Return the (X, Y) coordinate for the center point of the cell that contains the specified text.  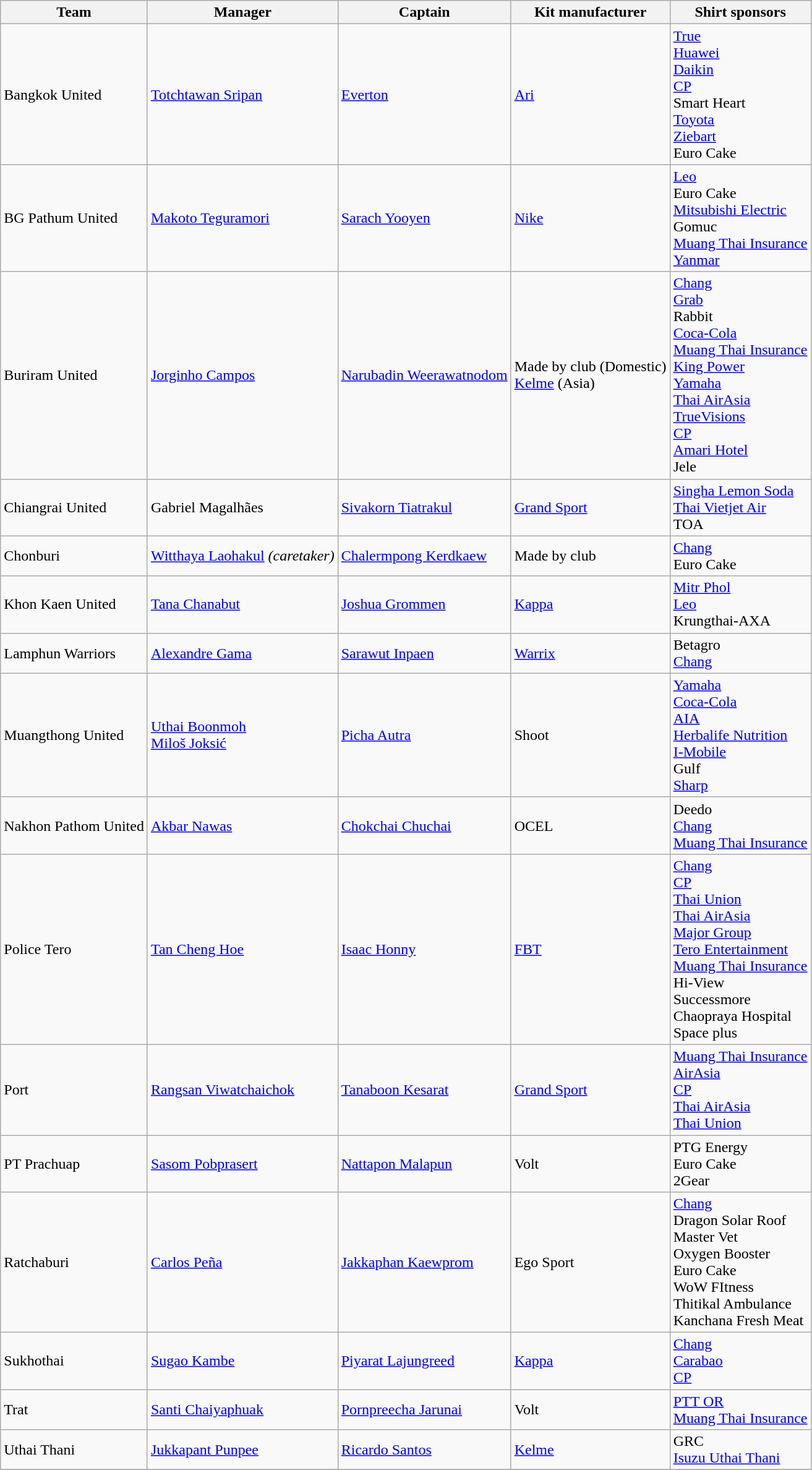
ChangDragon Solar RoofMaster VetOxygen BoosterEuro CakeWoW FItnessThitikal AmbulanceKanchana Fresh Meat (740, 1262)
Shirt sponsors (740, 12)
Sivakorn Tiatrakul (424, 507)
OCEL (590, 825)
Sarawut Inpaen (424, 653)
Muangthong United (74, 735)
Nattapon Malapun (424, 1163)
Pornpreecha Jarunai (424, 1409)
YamahaCoca-ColaAIAHerbalife NutritionI-MobileGulfSharp (740, 735)
Jakkaphan Kaewprom (424, 1262)
Jorginho Campos (242, 375)
ChangCarabaoCP (740, 1361)
Muang Thai InsuranceAirAsiaCP Thai AirAsiaThai Union (740, 1090)
Manager (242, 12)
Sarach Yooyen (424, 218)
Tana Chanabut (242, 604)
Chalermpong Kerdkaew (424, 556)
Chonburi (74, 556)
FBT (590, 949)
Chokchai Chuchai (424, 825)
Chiangrai United (74, 507)
TrueHuaweiDaikinCPSmart HeartToyotaZiebartEuro Cake (740, 94)
Ricardo Santos (424, 1450)
Warrix (590, 653)
Totchtawan Sripan (242, 94)
Jukkapant Punpee (242, 1450)
GRCIsuzu Uthai Thani (740, 1450)
Carlos Peña (242, 1262)
Mitr PholLeo Krungthai-AXA (740, 604)
Ari (590, 94)
Kelme (590, 1450)
PT Prachuap (74, 1163)
Ego Sport (590, 1262)
Joshua Grommen (424, 604)
Nike (590, 218)
Captain (424, 12)
Piyarat Lajungreed (424, 1361)
Buriram United (74, 375)
Isaac Honny (424, 949)
Sasom Pobprasert (242, 1163)
ChangEuro Cake (740, 556)
Sukhothai (74, 1361)
Sugao Kambe (242, 1361)
Police Tero (74, 949)
Narubadin Weerawatnodom (424, 375)
Deedo ChangMuang Thai Insurance (740, 825)
Kit manufacturer (590, 12)
Lamphun Warriors (74, 653)
Everton (424, 94)
BG Pathum United (74, 218)
PTG EnergyEuro Cake2Gear (740, 1163)
Alexandre Gama (242, 653)
Rangsan Viwatchaichok (242, 1090)
Akbar Nawas (242, 825)
Ratchaburi (74, 1262)
Makoto Teguramori (242, 218)
Tan Cheng Hoe (242, 949)
Nakhon Pathom United (74, 825)
Khon Kaen United (74, 604)
Chang CPThai UnionThai AirAsiaMajor GroupTero EntertainmentMuang Thai InsuranceHi-ViewSuccessmoreChaopraya HospitalSpace plus (740, 949)
Port (74, 1090)
Shoot (590, 735)
Witthaya Laohakul (caretaker) (242, 556)
Gabriel Magalhães (242, 507)
Team (74, 12)
Made by club (Domestic) Kelme (Asia) (590, 375)
Made by club (590, 556)
Tanaboon Kesarat (424, 1090)
PTT ORMuang Thai Insurance (740, 1409)
Trat (74, 1409)
Santi Chaiyaphuak (242, 1409)
Uthai Boonmoh Miloš Joksić (242, 735)
ChangGrabRabbitCoca-ColaMuang Thai InsuranceKing PowerYamahaThai AirAsiaTrueVisionsCPAmari HotelJele (740, 375)
Picha Autra (424, 735)
LeoEuro CakeMitsubishi ElectricGomucMuang Thai InsuranceYanmar (740, 218)
Bangkok United (74, 94)
Betagro Chang (740, 653)
Uthai Thani (74, 1450)
Singha Lemon SodaThai Vietjet AirTOA (740, 507)
